From the cell containing the given text, extract its center point as (x, y) coordinate. 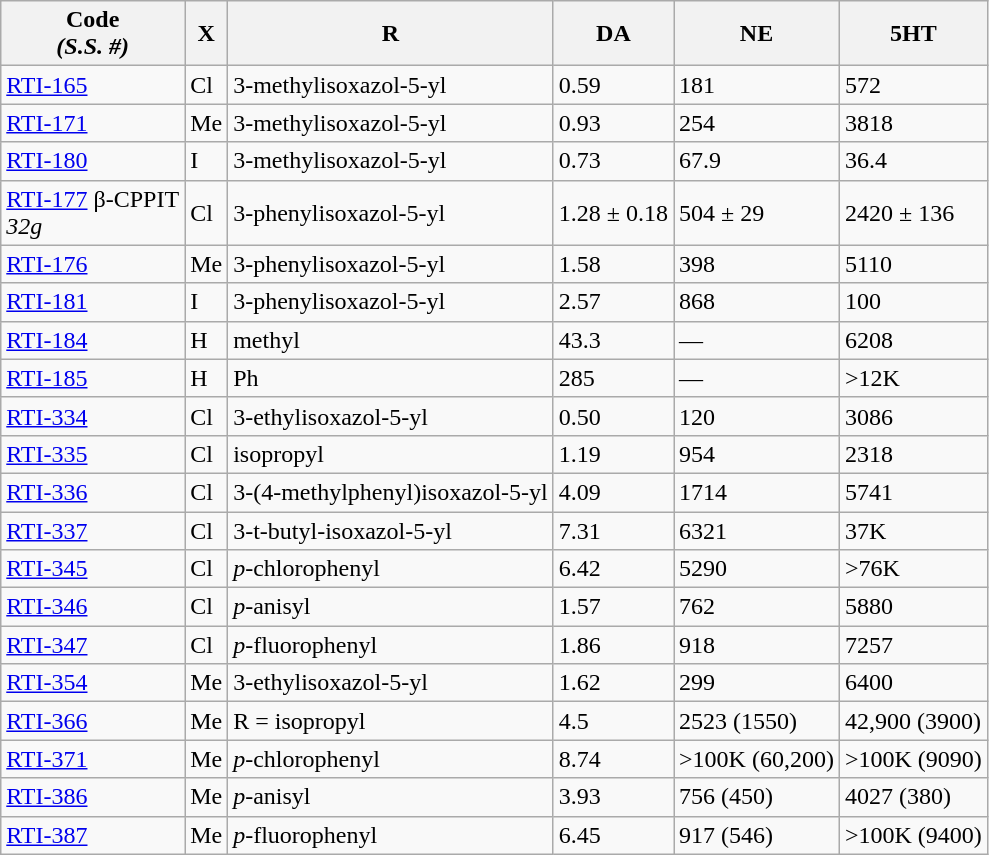
254 (757, 123)
43.3 (613, 340)
0.59 (613, 85)
6.45 (613, 835)
5290 (757, 569)
756 (450) (757, 797)
3-(4-methylphenyl)isoxazol-5-yl (391, 492)
X (206, 34)
RTI-334 (93, 416)
RTI-335 (93, 454)
0.93 (613, 123)
504 ± 29 (757, 212)
R = isopropyl (391, 721)
2523 (1550) (757, 721)
2.57 (613, 302)
RTI-180 (93, 161)
4.5 (613, 721)
0.50 (613, 416)
R (391, 34)
42,900 (3900) (913, 721)
RTI-337 (93, 531)
181 (757, 85)
1.58 (613, 264)
4027 (380) (913, 797)
RTI-171 (93, 123)
572 (913, 85)
>12K (913, 378)
>100K (9090) (913, 759)
5880 (913, 607)
3.93 (613, 797)
1714 (757, 492)
36.4 (913, 161)
RTI-336 (93, 492)
RTI-185 (93, 378)
6208 (913, 340)
285 (613, 378)
2420 ± 136 (913, 212)
isopropyl (391, 454)
RTI-387 (93, 835)
1.62 (613, 683)
3086 (913, 416)
RTI-345 (93, 569)
1.57 (613, 607)
RTI-347 (93, 645)
4.09 (613, 492)
299 (757, 683)
RTI-177 β-CPPIT32g (93, 212)
7257 (913, 645)
120 (757, 416)
RTI-354 (93, 683)
Ph (391, 378)
1.19 (613, 454)
8.74 (613, 759)
RTI-346 (93, 607)
3818 (913, 123)
67.9 (757, 161)
RTI-366 (93, 721)
5741 (913, 492)
methyl (391, 340)
918 (757, 645)
3-t-butyl-isoxazol-5-yl (391, 531)
762 (757, 607)
954 (757, 454)
7.31 (613, 531)
RTI-181 (93, 302)
>100K (60,200) (757, 759)
RTI-386 (93, 797)
RTI-184 (93, 340)
37K (913, 531)
>100K (9400) (913, 835)
1.28 ± 0.18 (613, 212)
RTI-176 (93, 264)
NE (757, 34)
6400 (913, 683)
917 (546) (757, 835)
6321 (757, 531)
0.73 (613, 161)
1.86 (613, 645)
2318 (913, 454)
398 (757, 264)
RTI-371 (93, 759)
RTI-165 (93, 85)
5HT (913, 34)
868 (757, 302)
DA (613, 34)
6.42 (613, 569)
5110 (913, 264)
>76K (913, 569)
100 (913, 302)
Code(S.S. #) (93, 34)
